For the text-containing cell, return its midpoint in (X, Y) coordinate format. 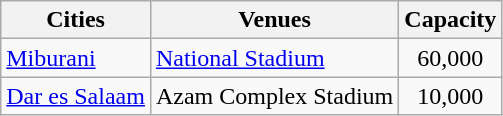
Dar es Salaam (76, 96)
Azam Complex Stadium (274, 96)
60,000 (450, 58)
Capacity (450, 20)
10,000 (450, 96)
Venues (274, 20)
Miburani (76, 58)
National Stadium (274, 58)
Cities (76, 20)
